Pinpoint the cell where the given text exists, returning its (x, y) midpoint coordinate. 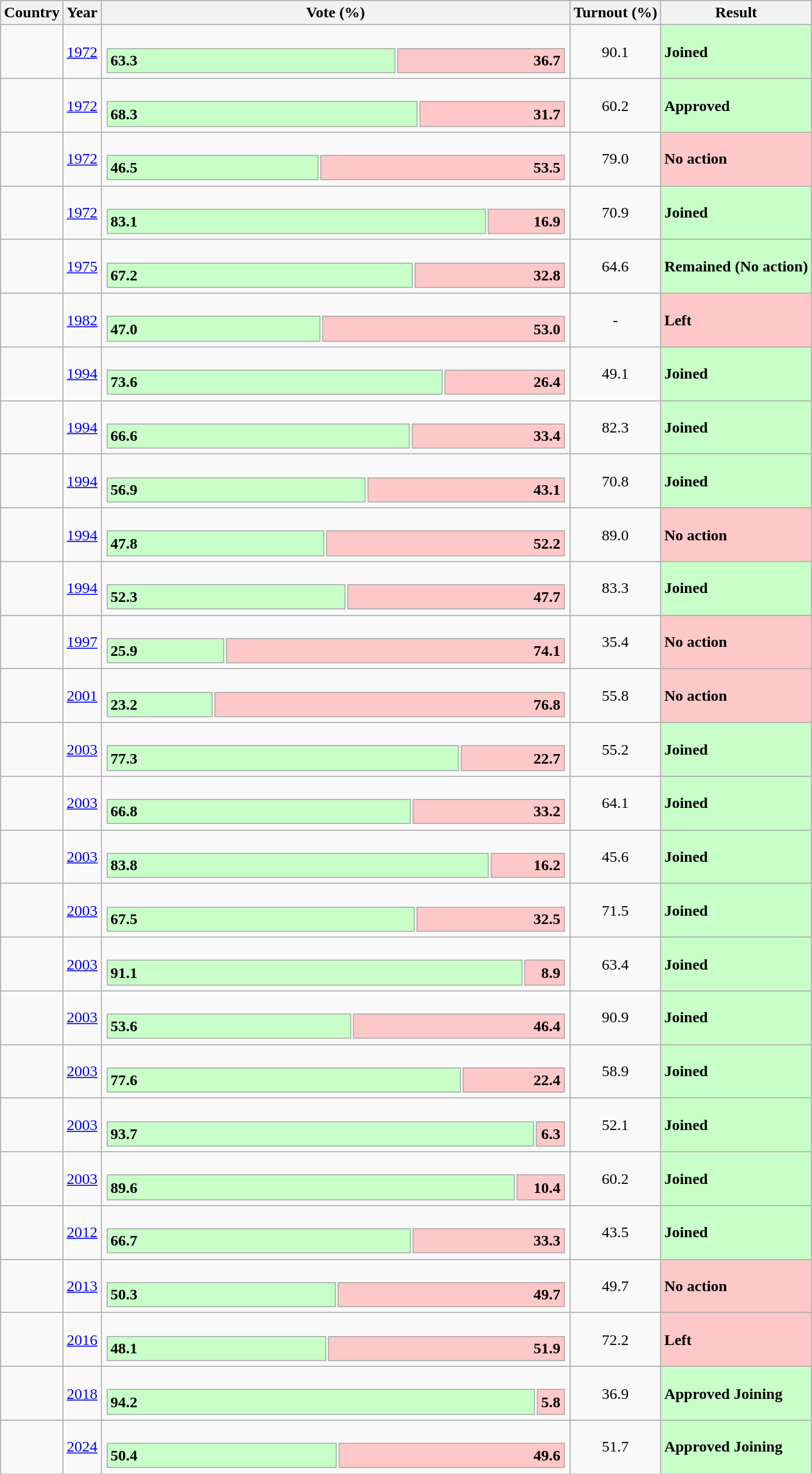
47.0 (214, 329)
47.8 52.2 (336, 535)
67.5 32.5 (336, 911)
47.7 (455, 597)
72.2 (616, 1340)
83.8 16.2 (336, 857)
66.8 (259, 812)
48.1 51.9 (336, 1340)
32.8 (490, 275)
50.3 (221, 1295)
90.1 (616, 52)
91.1 8.9 (336, 964)
94.2 (321, 1402)
66.7 (258, 1241)
89.6 10.4 (336, 1179)
2012 (82, 1233)
23.2 76.8 (336, 696)
93.7 (320, 1134)
66.6 33.4 (336, 427)
77.6 (283, 1080)
55.8 (616, 696)
43.1 (466, 490)
45.6 (616, 857)
Remained (No action) (736, 266)
89.0 (616, 535)
Vote (%) (336, 13)
64.1 (616, 803)
Turnout (%) (616, 13)
55.2 (616, 750)
22.7 (513, 758)
47.8 (216, 544)
10.4 (541, 1187)
Year (82, 13)
36.7 (481, 60)
5.8 (552, 1402)
2001 (82, 696)
56.9 (236, 490)
53.6 (228, 1027)
1997 (82, 642)
82.3 (616, 427)
63.3 (251, 60)
74.1 (395, 651)
71.5 (616, 911)
83.1 (296, 221)
58.9 (616, 1072)
50.4 (221, 1456)
67.2 32.8 (336, 266)
25.9 (165, 651)
26.4 (504, 382)
8.9 (544, 973)
50.3 49.7 (336, 1286)
1975 (82, 266)
Approved (736, 105)
67.5 (260, 919)
50.4 49.6 (336, 1447)
53.5 (443, 168)
1982 (82, 320)
46.5 53.5 (336, 159)
35.4 (616, 642)
43.5 (616, 1233)
2013 (82, 1286)
83.3 (616, 588)
6.3 (550, 1134)
52.3 47.7 (336, 588)
94.2 5.8 (336, 1393)
64.6 (616, 266)
68.3 31.7 (336, 105)
22.4 (513, 1080)
23.2 (159, 705)
89.6 (310, 1187)
Result (736, 13)
51.7 (616, 1447)
Country (32, 13)
90.9 (616, 1018)
31.7 (493, 114)
48.1 (216, 1348)
68.3 (262, 114)
33.2 (489, 812)
52.1 (616, 1125)
25.9 74.1 (336, 642)
70.9 (616, 213)
51.9 (446, 1348)
47.0 53.0 (336, 320)
73.6 26.4 (336, 374)
67.2 (260, 275)
70.8 (616, 481)
33.3 (489, 1241)
66.7 33.3 (336, 1233)
33.4 (489, 436)
46.4 (459, 1027)
49.6 (452, 1456)
77.3 (283, 758)
79.0 (616, 159)
83.1 16.9 (336, 213)
73.6 (275, 382)
63.3 36.7 (336, 52)
52.2 (445, 544)
36.9 (616, 1393)
91.1 (314, 973)
2018 (82, 1393)
66.6 (258, 436)
16.9 (526, 221)
32.5 (490, 919)
- (616, 320)
16.2 (527, 866)
49.1 (616, 374)
46.5 (213, 168)
77.3 22.7 (336, 750)
63.4 (616, 964)
53.0 (444, 329)
83.8 (298, 866)
56.9 43.1 (336, 481)
53.6 46.4 (336, 1018)
76.8 (389, 705)
66.8 33.2 (336, 803)
2016 (82, 1340)
2024 (82, 1447)
52.3 (226, 597)
77.6 22.4 (336, 1072)
93.7 6.3 (336, 1125)
